Capture the cell that displays the provided text and extract its [x, y] central coordinate. 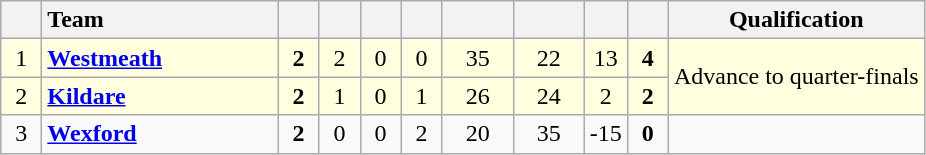
Team [160, 20]
Advance to quarter-finals [796, 77]
24 [548, 96]
22 [548, 58]
13 [606, 58]
3 [22, 134]
Kildare [160, 96]
-15 [606, 134]
Westmeath [160, 58]
4 [648, 58]
20 [478, 134]
Qualification [796, 20]
Wexford [160, 134]
26 [478, 96]
